Extract the (X, Y) coordinate from the center of the cell holding the provided text.  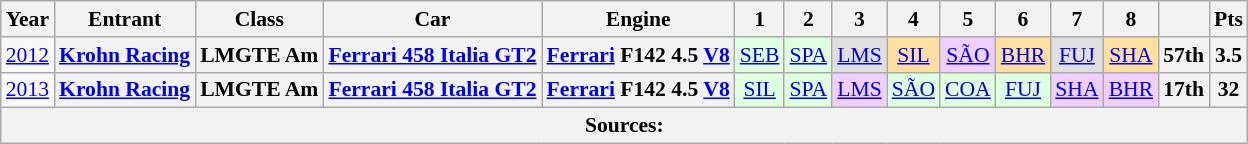
Entrant (124, 19)
32 (1228, 90)
6 (1024, 19)
Car (432, 19)
4 (914, 19)
Pts (1228, 19)
1 (760, 19)
COA (968, 90)
57th (1184, 55)
2013 (28, 90)
5 (968, 19)
Sources: (624, 126)
SEB (760, 55)
3.5 (1228, 55)
Engine (638, 19)
2 (808, 19)
17th (1184, 90)
Year (28, 19)
3 (860, 19)
7 (1076, 19)
Class (259, 19)
8 (1132, 19)
2012 (28, 55)
